Provide the [x, y] coordinate of the cell's center where the given text is located.  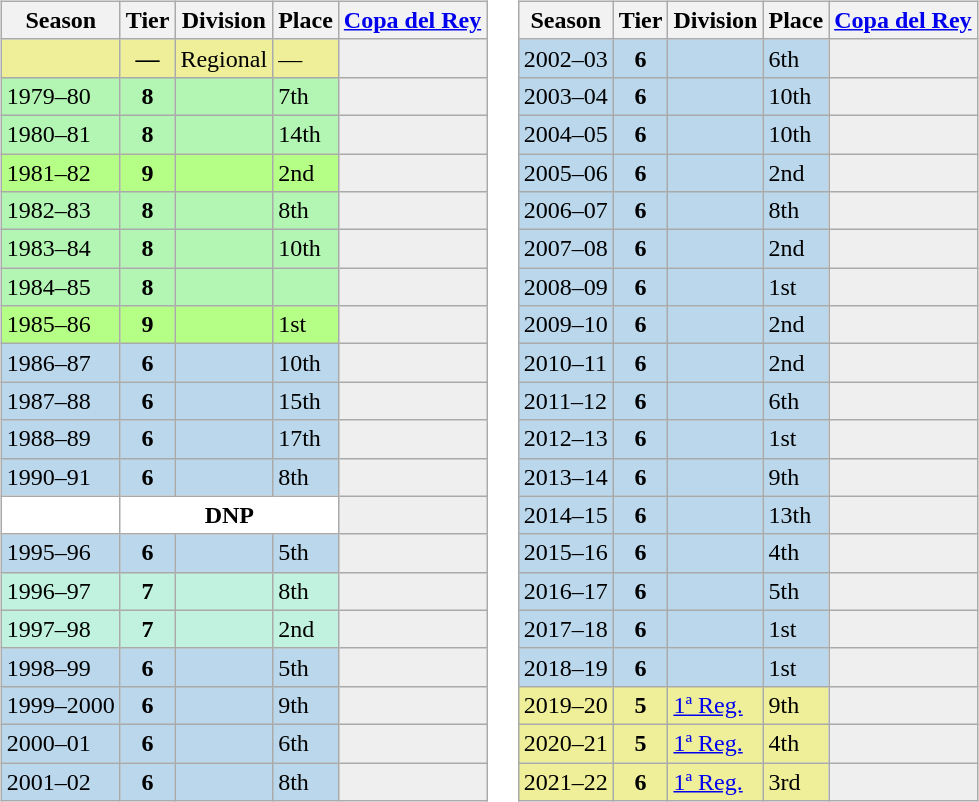
2016–17 [566, 591]
2021–22 [566, 781]
1980–81 [60, 134]
15th [306, 401]
7th [306, 96]
2017–18 [566, 629]
1995–96 [60, 553]
Regional [224, 58]
1986–87 [60, 363]
2020–21 [566, 743]
1987–88 [60, 401]
1979–80 [60, 96]
2015–16 [566, 553]
2012–13 [566, 439]
2007–08 [566, 249]
1984–85 [60, 287]
2002–03 [566, 58]
2011–12 [566, 401]
14th [306, 134]
2003–04 [566, 96]
2019–20 [566, 705]
1998–99 [60, 667]
3rd [796, 781]
13th [796, 515]
2018–19 [566, 667]
2014–15 [566, 515]
2005–06 [566, 173]
17th [306, 439]
2006–07 [566, 211]
1996–97 [60, 591]
2008–09 [566, 287]
2009–10 [566, 325]
DNP [229, 515]
2001–02 [60, 781]
2000–01 [60, 743]
2010–11 [566, 363]
1999–2000 [60, 705]
1981–82 [60, 173]
2013–14 [566, 477]
1985–86 [60, 325]
1982–83 [60, 211]
1983–84 [60, 249]
1997–98 [60, 629]
2004–05 [566, 134]
1988–89 [60, 439]
1990–91 [60, 477]
